For the text-containing cell, return its midpoint in (X, Y) coordinate format. 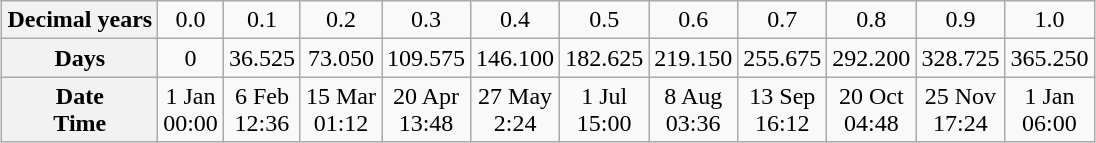
6 Feb12:36 (262, 110)
1 Jan00:00 (191, 110)
328.725 (960, 58)
36.525 (262, 58)
0.7 (782, 20)
0.4 (516, 20)
20 Oct04:48 (872, 110)
0.6 (694, 20)
0.9 (960, 20)
0.2 (340, 20)
8 Aug03:36 (694, 110)
0.1 (262, 20)
0.5 (604, 20)
0.3 (426, 20)
146.100 (516, 58)
1 Jul15:00 (604, 110)
13 Sep16:12 (782, 110)
0 (191, 58)
15 Mar01:12 (340, 110)
219.150 (694, 58)
0.8 (872, 20)
1.0 (1050, 20)
Days (80, 58)
Decimal years (80, 20)
182.625 (604, 58)
0.0 (191, 20)
255.675 (782, 58)
365.250 (1050, 58)
27 May2:24 (516, 110)
DateTime (80, 110)
109.575 (426, 58)
292.200 (872, 58)
73.050 (340, 58)
20 Apr13:48 (426, 110)
25 Nov17:24 (960, 110)
1 Jan06:00 (1050, 110)
